Return (X, Y) of the center of cell containing provided text 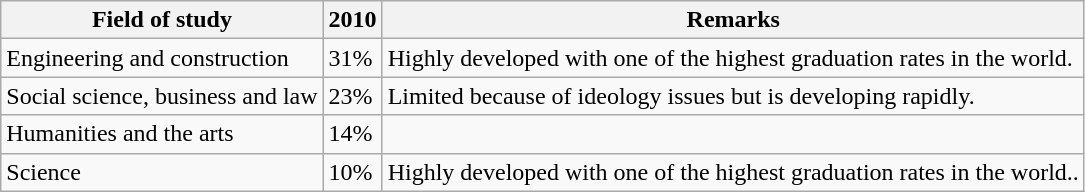
Remarks (733, 20)
Social science, business and law (162, 96)
Science (162, 172)
2010 (352, 20)
Highly developed with one of the highest graduation rates in the world. (733, 58)
Engineering and construction (162, 58)
Highly developed with one of the highest graduation rates in the world.. (733, 172)
14% (352, 134)
23% (352, 96)
31% (352, 58)
Humanities and the arts (162, 134)
10% (352, 172)
Limited because of ideology issues but is developing rapidly. (733, 96)
Field of study (162, 20)
